For the text-containing cell, return its midpoint in [X, Y] coordinate format. 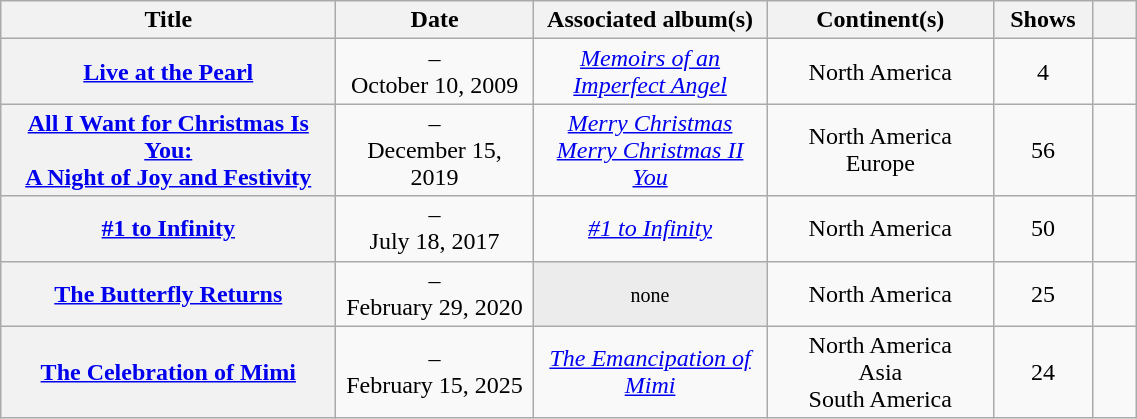
4 [1043, 72]
56 [1043, 150]
–February 15, 2025 [434, 372]
Date [434, 20]
The Butterfly Returns [168, 294]
Live at the Pearl [168, 72]
The Emancipation of Mimi [650, 372]
North AmericaAsia South America [880, 372]
Merry ChristmasMerry Christmas II You [650, 150]
–July 18, 2017 [434, 228]
Memoirs of anImperfect Angel [650, 72]
–December 15, 2019 [434, 150]
All I Want for Christmas Is You:A Night of Joy and Festivity [168, 150]
Shows [1043, 20]
Title [168, 20]
–October 10, 2009 [434, 72]
The Celebration of Mimi [168, 372]
25 [1043, 294]
Associated album(s) [650, 20]
–February 29, 2020 [434, 294]
24 [1043, 372]
50 [1043, 228]
none [650, 294]
Continent(s) [880, 20]
North AmericaEurope [880, 150]
